Output the (x, y) coordinate of the center of the cell containing the given text.  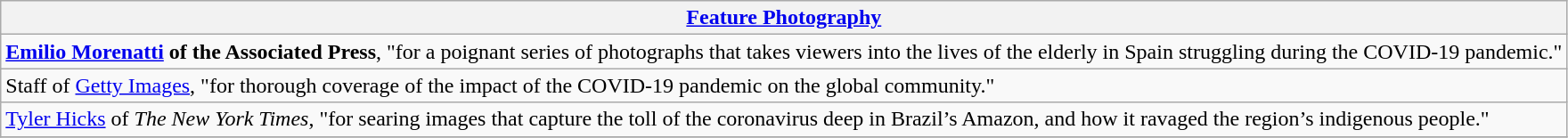
Staff of Getty Images, "for thorough coverage of the impact of the COVID-19 pandemic on the global community." (784, 85)
Feature Photography (784, 18)
